Output the [X, Y] coordinate of the center of the cell containing the given text.  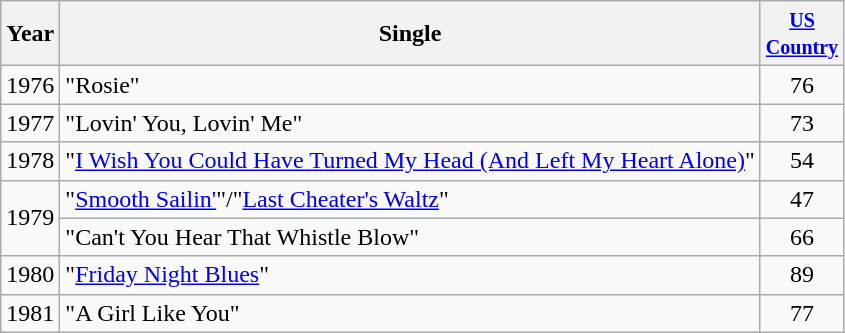
1979 [30, 218]
1981 [30, 313]
1977 [30, 123]
76 [802, 85]
"Rosie" [410, 85]
"Friday Night Blues" [410, 275]
Single [410, 34]
54 [802, 161]
1980 [30, 275]
89 [802, 275]
47 [802, 199]
77 [802, 313]
1978 [30, 161]
"Smooth Sailin'"/"Last Cheater's Waltz" [410, 199]
"I Wish You Could Have Turned My Head (And Left My Heart Alone)" [410, 161]
73 [802, 123]
"Can't You Hear That Whistle Blow" [410, 237]
US Country [802, 34]
1976 [30, 85]
"A Girl Like You" [410, 313]
Year [30, 34]
66 [802, 237]
"Lovin' You, Lovin' Me" [410, 123]
